Determine the (x, y) coordinate at the center of the cell enclosing the given text.  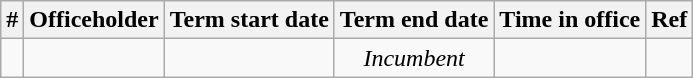
Ref (670, 20)
Incumbent (414, 58)
Term end date (414, 20)
Time in office (570, 20)
# (12, 20)
Term start date (249, 20)
Officeholder (94, 20)
